Determine the [X, Y] coordinate at the center of the cell enclosing the given text.  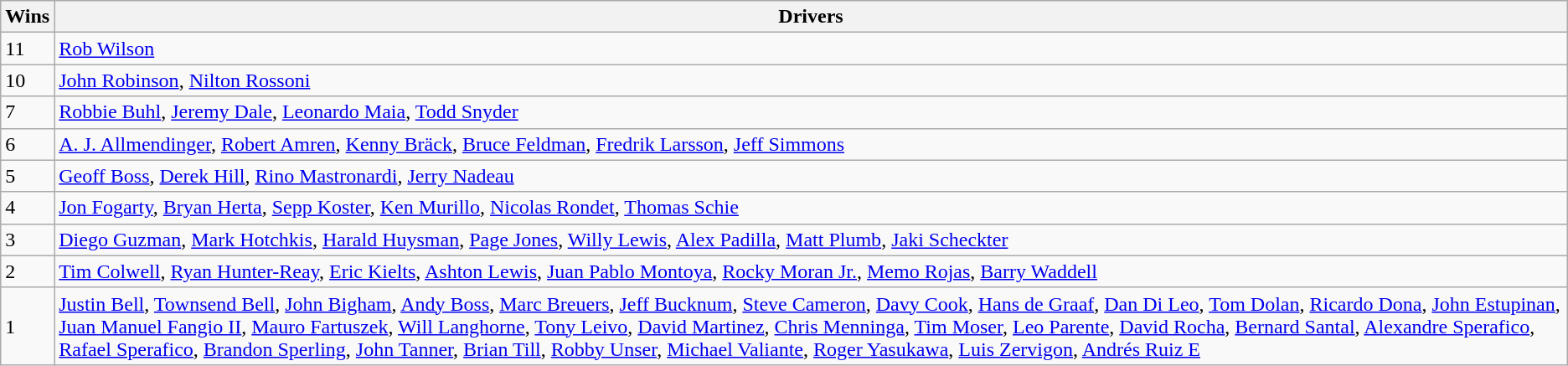
John Robinson, Nilton Rossoni [811, 80]
5 [28, 176]
11 [28, 49]
Jon Fogarty, Bryan Herta, Sepp Koster, Ken Murillo, Nicolas Rondet, Thomas Schie [811, 208]
10 [28, 80]
4 [28, 208]
A. J. Allmendinger, Robert Amren, Kenny Bräck, Bruce Feldman, Fredrik Larsson, Jeff Simmons [811, 144]
Wins [28, 17]
Rob Wilson [811, 49]
2 [28, 271]
7 [28, 112]
6 [28, 144]
Tim Colwell, Ryan Hunter-Reay, Eric Kielts, Ashton Lewis, Juan Pablo Montoya, Rocky Moran Jr., Memo Rojas, Barry Waddell [811, 271]
Geoff Boss, Derek Hill, Rino Mastronardi, Jerry Nadeau [811, 176]
Robbie Buhl, Jeremy Dale, Leonardo Maia, Todd Snyder [811, 112]
3 [28, 240]
Drivers [811, 17]
1 [28, 326]
Diego Guzman, Mark Hotchkis, Harald Huysman, Page Jones, Willy Lewis, Alex Padilla, Matt Plumb, Jaki Scheckter [811, 240]
